Return the [x, y] coordinate for the center point of the cell that contains the specified text.  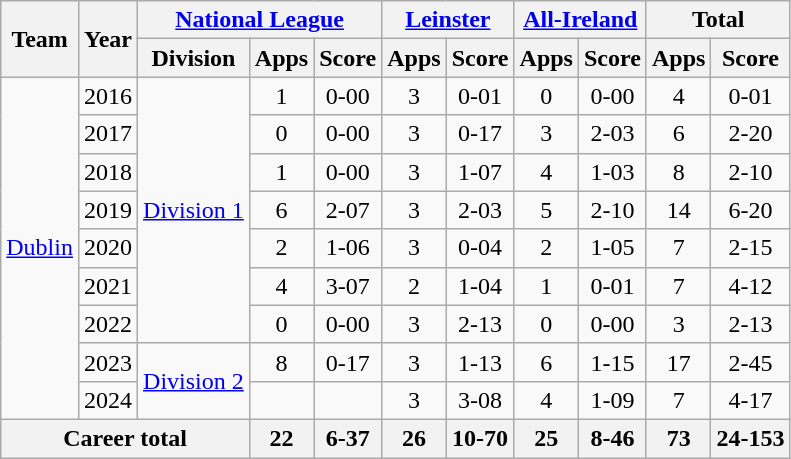
1-06 [348, 248]
2-45 [750, 362]
24-153 [750, 438]
2018 [108, 172]
National League [260, 20]
1-03 [612, 172]
2024 [108, 400]
Division 2 [194, 381]
2017 [108, 134]
Division 1 [194, 210]
17 [678, 362]
73 [678, 438]
2-15 [750, 248]
25 [546, 438]
22 [281, 438]
4-12 [750, 286]
2022 [108, 324]
Career total [126, 438]
2021 [108, 286]
2016 [108, 96]
5 [546, 210]
Leinster [448, 20]
8-46 [612, 438]
Dublin [40, 248]
10-70 [480, 438]
2023 [108, 362]
4-17 [750, 400]
1-09 [612, 400]
Team [40, 39]
2019 [108, 210]
6-37 [348, 438]
3-07 [348, 286]
1-13 [480, 362]
2020 [108, 248]
Total [718, 20]
14 [678, 210]
Division [194, 58]
0-04 [480, 248]
All-Ireland [580, 20]
1-07 [480, 172]
Year [108, 39]
26 [414, 438]
2-20 [750, 134]
6-20 [750, 210]
1-15 [612, 362]
2-07 [348, 210]
1-04 [480, 286]
3-08 [480, 400]
1-05 [612, 248]
